Find where the given text appears and provide that cell's center as (X, Y) coordinate. 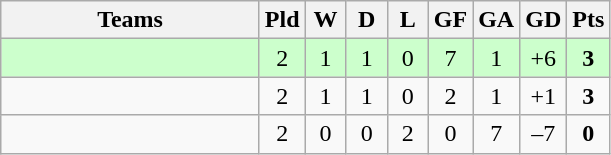
L (408, 20)
Pld (282, 20)
–7 (544, 134)
D (366, 20)
Pts (588, 20)
Teams (130, 20)
GD (544, 20)
W (326, 20)
+1 (544, 96)
+6 (544, 58)
GF (450, 20)
GA (496, 20)
